Extract the (X, Y) coordinate from the center of the cell holding the provided text.  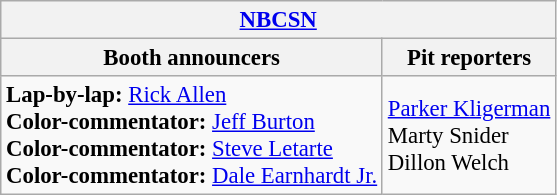
Parker KligermanMarty SniderDillon Welch (468, 136)
Pit reporters (468, 58)
NBCSN (278, 20)
Booth announcers (192, 58)
Lap-by-lap: Rick AllenColor-commentator: Jeff BurtonColor-commentator: Steve LetarteColor-commentator: Dale Earnhardt Jr. (192, 136)
